Determine the [X, Y] coordinate at the center of the cell enclosing the given text.  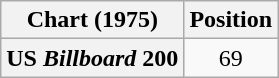
Chart (1975) [92, 20]
Position [231, 20]
69 [231, 58]
US Billboard 200 [92, 58]
